From the cell containing the given text, extract its center point as [x, y] coordinate. 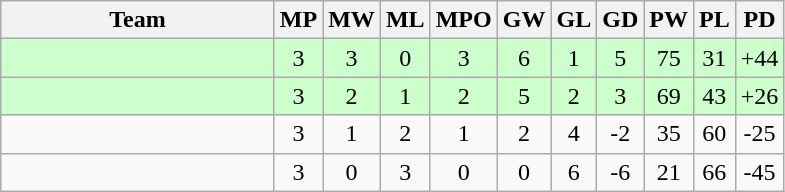
-6 [620, 172]
MP [298, 20]
21 [669, 172]
+44 [760, 58]
Team [138, 20]
35 [669, 134]
GW [524, 20]
60 [714, 134]
MPO [464, 20]
75 [669, 58]
PD [760, 20]
ML [405, 20]
GL [574, 20]
GD [620, 20]
69 [669, 96]
+26 [760, 96]
-45 [760, 172]
43 [714, 96]
MW [352, 20]
PW [669, 20]
66 [714, 172]
-25 [760, 134]
-2 [620, 134]
31 [714, 58]
4 [574, 134]
PL [714, 20]
